Determine the [x, y] coordinate at the center of the cell enclosing the given text.  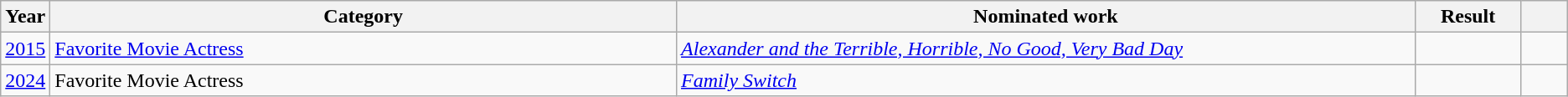
Nominated work [1046, 17]
Result [1467, 17]
Family Switch [1046, 80]
Alexander and the Terrible, Horrible, No Good, Very Bad Day [1046, 48]
2015 [25, 48]
2024 [25, 80]
Year [25, 17]
Category [364, 17]
